Capture the cell that displays the provided text and extract its (X, Y) central coordinate. 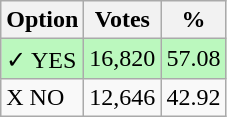
Option (42, 20)
X NO (42, 97)
12,646 (122, 97)
57.08 (194, 59)
42.92 (194, 97)
Votes (122, 20)
✓ YES (42, 59)
% (194, 20)
16,820 (122, 59)
